Extract the (x, y) coordinate from the center of the cell holding the provided text.  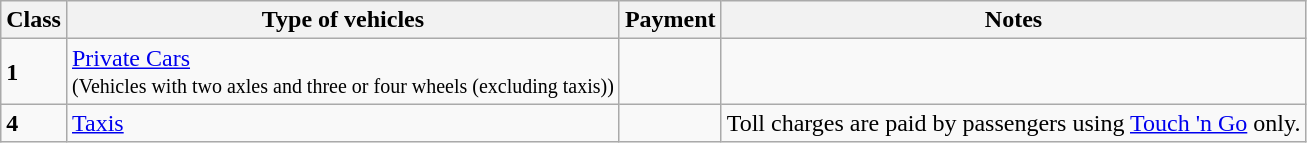
Class (34, 20)
Payment (670, 20)
Toll charges are paid by passengers using Touch 'n Go only. (1014, 123)
Type of vehicles (342, 20)
Private Cars(Vehicles with two axles and three or four wheels (excluding taxis)) (342, 72)
Notes (1014, 20)
1 (34, 72)
Taxis (342, 123)
4 (34, 123)
